Extract the (X, Y) coordinate from the center of the cell holding the provided text.  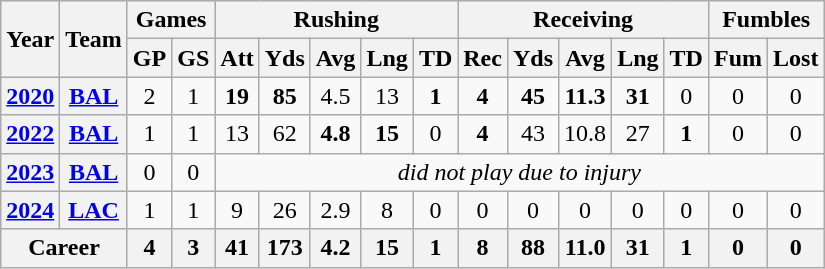
11.3 (586, 96)
3 (194, 248)
Games (170, 20)
Receiving (584, 20)
Rushing (336, 20)
Att (237, 58)
Lost (796, 58)
Career (64, 248)
4.5 (336, 96)
19 (237, 96)
GP (149, 58)
10.8 (586, 134)
Team (94, 39)
2024 (30, 210)
45 (532, 96)
did not play due to injury (520, 172)
2020 (30, 96)
43 (532, 134)
2022 (30, 134)
LAC (94, 210)
85 (284, 96)
2 (149, 96)
Fumbles (766, 20)
26 (284, 210)
88 (532, 248)
27 (638, 134)
4.8 (336, 134)
62 (284, 134)
GS (194, 58)
9 (237, 210)
Year (30, 39)
Rec (483, 58)
2023 (30, 172)
41 (237, 248)
11.0 (586, 248)
4.2 (336, 248)
2.9 (336, 210)
Fum (738, 58)
173 (284, 248)
